Return the (X, Y) coordinate for the center point of the cell that contains the specified text.  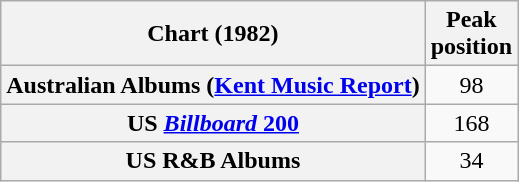
Australian Albums (Kent Music Report) (213, 85)
168 (471, 123)
Chart (1982) (213, 34)
Peakposition (471, 34)
34 (471, 161)
98 (471, 85)
US R&B Albums (213, 161)
US Billboard 200 (213, 123)
